Detect which cell encompasses the target text, then output its [X, Y] center coordinate. 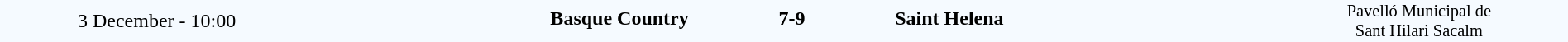
Pavelló Municipal de Sant Hilari Sacalm [1419, 21]
3 December - 10:00 [157, 21]
Saint Helena [1082, 19]
Basque Country [501, 19]
7-9 [791, 19]
